Detect which cell encompasses the target text, then output its [x, y] center coordinate. 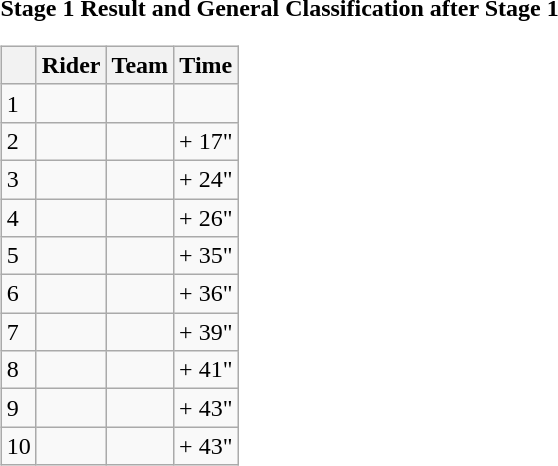
7 [18, 332]
+ 24" [206, 179]
1 [18, 103]
+ 39" [206, 332]
8 [18, 370]
5 [18, 256]
+ 26" [206, 217]
Rider [71, 65]
6 [18, 294]
+ 41" [206, 370]
4 [18, 217]
3 [18, 179]
2 [18, 141]
Team [140, 65]
9 [18, 408]
Time [206, 65]
10 [18, 446]
+ 36" [206, 294]
+ 17" [206, 141]
+ 35" [206, 256]
